Output the [x, y] coordinate of the center of the cell containing the given text.  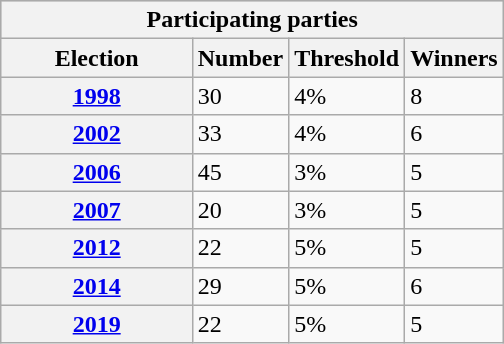
30 [240, 96]
2006 [96, 172]
2014 [96, 286]
20 [240, 210]
Number [240, 58]
1998 [96, 96]
2019 [96, 324]
Election [96, 58]
Threshold [347, 58]
2012 [96, 248]
Winners [454, 58]
45 [240, 172]
Participating parties [252, 20]
33 [240, 134]
2007 [96, 210]
8 [454, 96]
2002 [96, 134]
29 [240, 286]
